Pinpoint the cell where the given text exists, returning its [X, Y] midpoint coordinate. 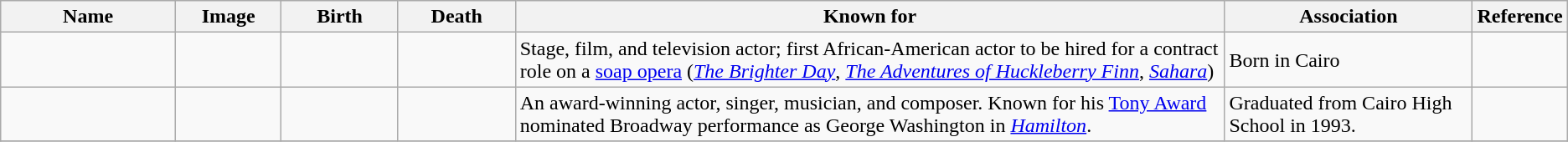
Image [228, 17]
Association [1349, 17]
Death [456, 17]
Name [89, 17]
Graduated from Cairo High School in 1993. [1349, 114]
Birth [340, 17]
An award-winning actor, singer, musician, and composer. Known for his Tony Award nominated Broadway performance as George Washington in Hamilton. [869, 114]
Born in Cairo [1349, 60]
Reference [1519, 17]
Known for [869, 17]
